Extract the [x, y] coordinate from the center of the cell holding the provided text.  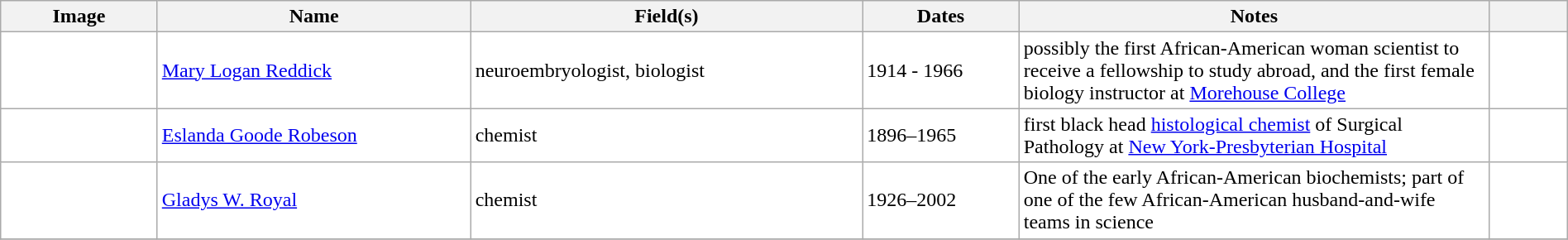
Eslanda Goode Robeson [314, 136]
Dates [941, 17]
Field(s) [667, 17]
Gladys W. Royal [314, 200]
1914 - 1966 [941, 70]
1896–1965 [941, 136]
first black head histological chemist of Surgical Pathology at New York-Presbyterian Hospital [1254, 136]
Notes [1254, 17]
Image [79, 17]
Name [314, 17]
neuroembryologist, biologist [667, 70]
Mary Logan Reddick [314, 70]
1926–2002 [941, 200]
One of the early African-American biochemists; part of one of the few African-American husband-and-wife teams in science [1254, 200]
